From the cell containing the given text, extract its center point as (x, y) coordinate. 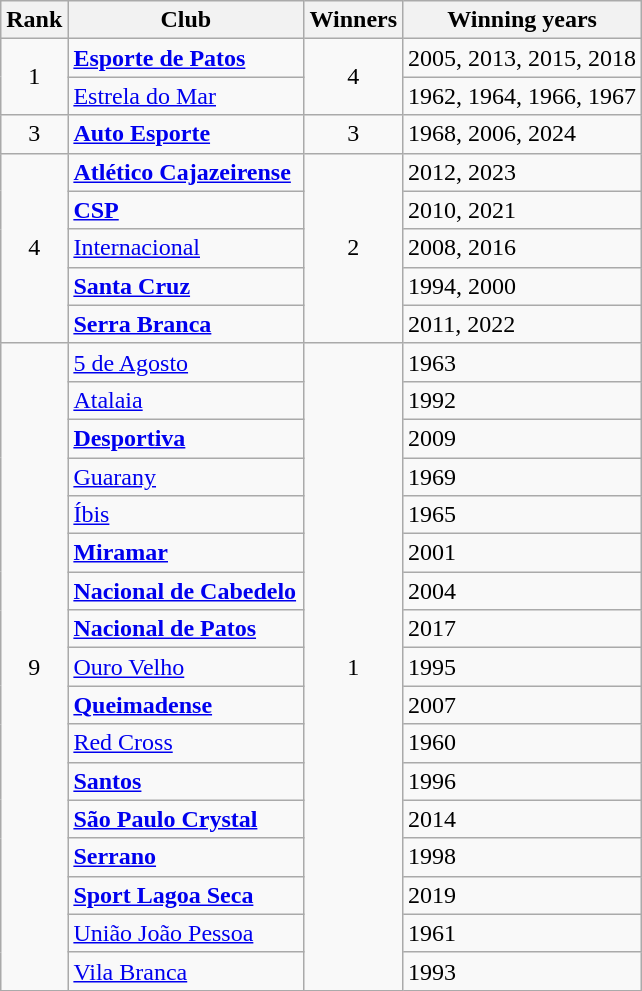
1996 (522, 781)
2009 (522, 438)
Serra Branca (186, 324)
São Paulo Crystal (186, 819)
Red Cross (186, 743)
1992 (522, 400)
Desportiva (186, 438)
1960 (522, 743)
CSP (186, 210)
Atlético Cajazeirense (186, 172)
Internacional (186, 248)
2004 (522, 591)
1969 (522, 477)
Rank (34, 20)
1965 (522, 515)
2011, 2022 (522, 324)
Winners (354, 20)
Estrela do Mar (186, 96)
1962, 1964, 1966, 1967 (522, 96)
2 (354, 248)
2005, 2013, 2015, 2018 (522, 58)
Santa Cruz (186, 286)
1995 (522, 667)
Guarany (186, 477)
Íbis (186, 515)
2007 (522, 705)
Nacional de Patos (186, 629)
Atalaia (186, 400)
Sport Lagoa Seca (186, 895)
2010, 2021 (522, 210)
2014 (522, 819)
9 (34, 666)
1963 (522, 362)
2017 (522, 629)
1968, 2006, 2024 (522, 134)
Nacional de Cabedelo (186, 591)
1994, 2000 (522, 286)
1961 (522, 933)
1998 (522, 857)
Club (186, 20)
Auto Esporte (186, 134)
Miramar (186, 553)
Esporte de Patos (186, 58)
Santos (186, 781)
Winning years (522, 20)
2012, 2023 (522, 172)
5 de Agosto (186, 362)
Ouro Velho (186, 667)
1993 (522, 971)
Vila Branca (186, 971)
Queimadense (186, 705)
2019 (522, 895)
Serrano (186, 857)
2001 (522, 553)
União João Pessoa (186, 933)
2008, 2016 (522, 248)
